Determine the (x, y) coordinate at the center of the cell enclosing the given text.  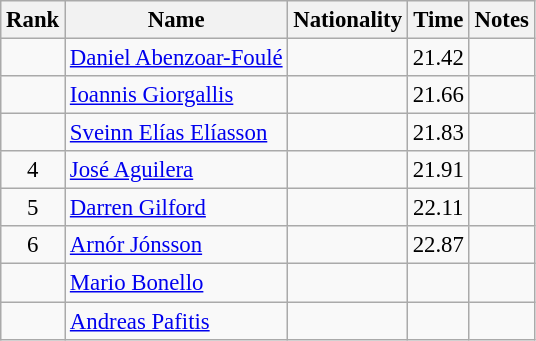
Rank (33, 20)
Sveinn Elías Elíasson (176, 133)
Time (438, 20)
6 (33, 245)
Daniel Abenzoar-Foulé (176, 58)
22.11 (438, 208)
Arnór Jónsson (176, 245)
Nationality (348, 20)
21.66 (438, 95)
José Aguilera (176, 170)
21.91 (438, 170)
Andreas Pafitis (176, 321)
Mario Bonello (176, 283)
21.42 (438, 58)
4 (33, 170)
Name (176, 20)
Notes (502, 20)
Darren Gilford (176, 208)
5 (33, 208)
22.87 (438, 245)
Ioannis Giorgallis (176, 95)
21.83 (438, 133)
